Identify which cell holds the provided text, then report its (X, Y) central coordinate. 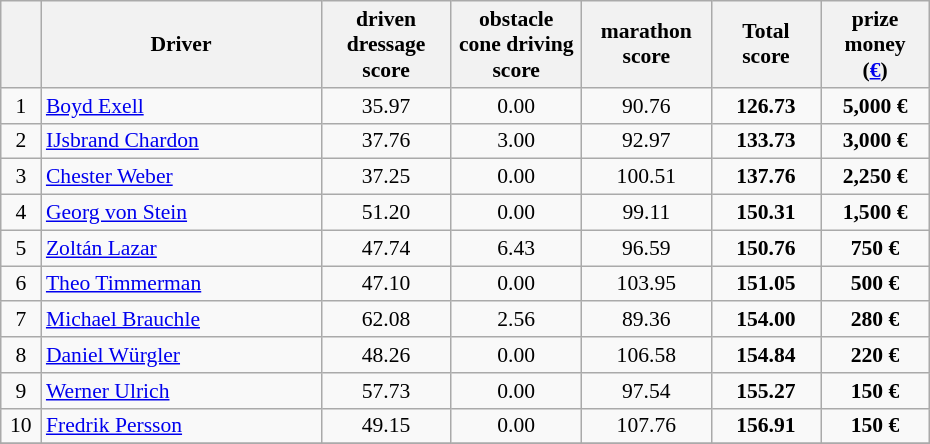
Fredrik Persson (181, 426)
3 (21, 177)
92.97 (646, 141)
96.59 (646, 248)
6.43 (516, 248)
133.73 (766, 141)
5,000 € (874, 106)
Theo Timmerman (181, 284)
57.73 (386, 391)
47.74 (386, 248)
Totalscore (766, 44)
126.73 (766, 106)
Georg von Stein (181, 213)
7 (21, 320)
2.56 (516, 320)
35.97 (386, 106)
151.05 (766, 284)
2 (21, 141)
137.76 (766, 177)
62.08 (386, 320)
37.76 (386, 141)
Werner Ulrich (181, 391)
150.76 (766, 248)
2,250 € (874, 177)
156.91 (766, 426)
3,000 € (874, 141)
driven dressagescore (386, 44)
1 (21, 106)
99.11 (646, 213)
154.00 (766, 320)
100.51 (646, 177)
37.25 (386, 177)
155.27 (766, 391)
Daniel Würgler (181, 355)
750 € (874, 248)
154.84 (766, 355)
47.10 (386, 284)
4 (21, 213)
107.76 (646, 426)
Boyd Exell (181, 106)
10 (21, 426)
marathonscore (646, 44)
48.26 (386, 355)
Zoltán Lazar (181, 248)
89.36 (646, 320)
Michael Brauchle (181, 320)
97.54 (646, 391)
6 (21, 284)
51.20 (386, 213)
500 € (874, 284)
Driver (181, 44)
106.58 (646, 355)
3.00 (516, 141)
90.76 (646, 106)
1,500 € (874, 213)
9 (21, 391)
Chester Weber (181, 177)
prizemoney(€) (874, 44)
150.31 (766, 213)
obstacle cone drivingscore (516, 44)
5 (21, 248)
220 € (874, 355)
280 € (874, 320)
IJsbrand Chardon (181, 141)
103.95 (646, 284)
49.15 (386, 426)
8 (21, 355)
